Scan for the cell matching the given text and deliver its [x, y] coordinate at center. 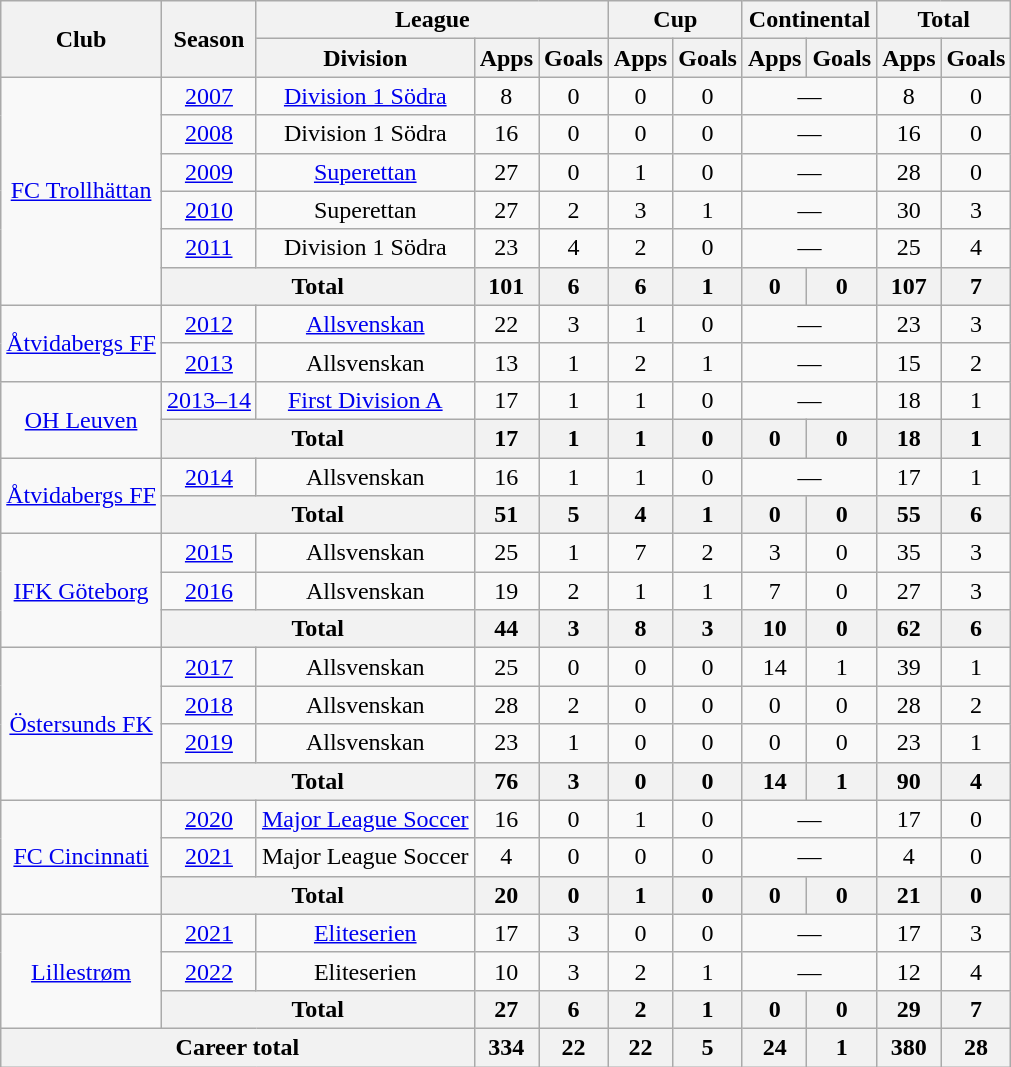
44 [506, 629]
2008 [208, 134]
Club [82, 39]
2019 [208, 743]
Career total [238, 1047]
12 [909, 971]
30 [909, 210]
Season [208, 39]
Östersunds FK [82, 724]
First Division A [365, 400]
2022 [208, 971]
2016 [208, 591]
2012 [208, 324]
FC Trollhättan [82, 191]
2020 [208, 819]
39 [909, 667]
35 [909, 553]
Cup [675, 20]
20 [506, 895]
League [432, 20]
Continental [809, 20]
76 [506, 781]
62 [909, 629]
90 [909, 781]
IFK Göteborg [82, 591]
2010 [208, 210]
107 [909, 286]
21 [909, 895]
Division [365, 58]
15 [909, 362]
FC Cincinnati [82, 857]
2018 [208, 705]
2017 [208, 667]
101 [506, 286]
2014 [208, 477]
OH Leuven [82, 419]
2013 [208, 362]
2013–14 [208, 400]
334 [506, 1047]
Lillestrøm [82, 971]
55 [909, 515]
2009 [208, 172]
2007 [208, 96]
2015 [208, 553]
24 [774, 1047]
13 [506, 362]
2011 [208, 248]
51 [506, 515]
19 [506, 591]
29 [909, 1009]
380 [909, 1047]
